Pinpoint the cell where the given text exists, returning its [X, Y] midpoint coordinate. 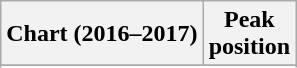
Peakposition [249, 34]
Chart (2016–2017) [102, 34]
